Determine the [x, y] coordinate at the center of the cell enclosing the given text.  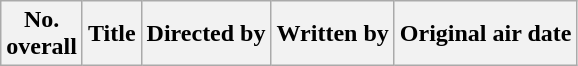
Written by [332, 34]
Original air date [486, 34]
Directed by [206, 34]
Title [112, 34]
No.overall [42, 34]
